From the cell containing the given text, extract its center point as (x, y) coordinate. 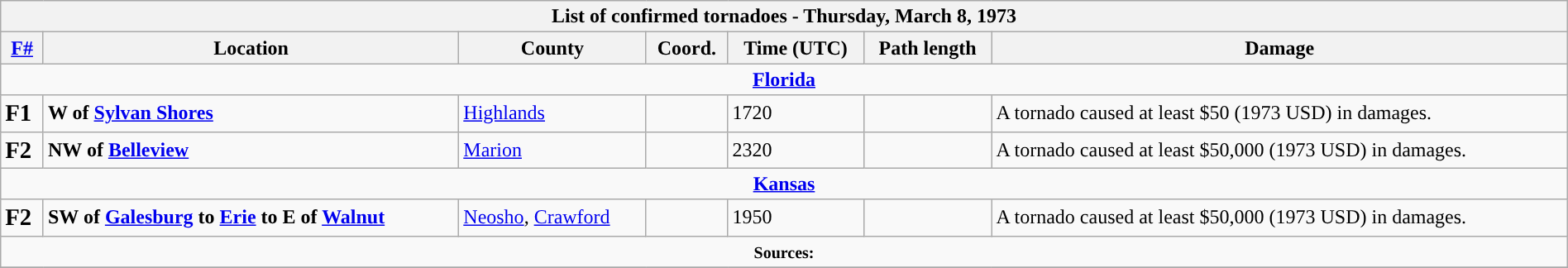
Neosho, Crawford (552, 218)
1950 (796, 218)
Damage (1279, 48)
Florida (784, 79)
NW of Belleview (251, 150)
List of confirmed tornadoes - Thursday, March 8, 1973 (784, 17)
Path length (928, 48)
Sources: (784, 251)
Location (251, 48)
F1 (22, 113)
Highlands (552, 113)
Marion (552, 150)
Coord. (686, 48)
A tornado caused at least $50 (1973 USD) in damages. (1279, 113)
1720 (796, 113)
Time (UTC) (796, 48)
Kansas (784, 184)
F# (22, 48)
SW of Galesburg to Erie to E of Walnut (251, 218)
W of Sylvan Shores (251, 113)
2320 (796, 150)
County (552, 48)
